Extract the [x, y] coordinate from the center of the cell holding the provided text.  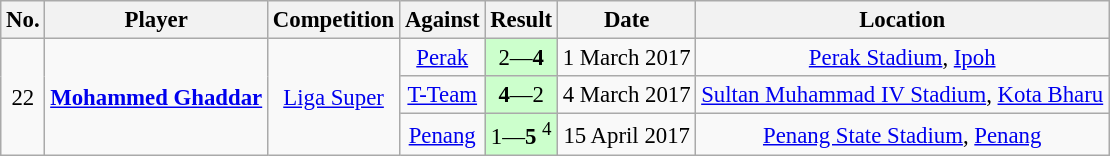
Result [522, 20]
Sultan Muhammad IV Stadium, Kota Bharu [902, 95]
Competition [333, 20]
Penang [442, 135]
No. [23, 20]
Liga Super [333, 98]
2—4 [522, 58]
Date [626, 20]
4 March 2017 [626, 95]
Against [442, 20]
1 March 2017 [626, 58]
Player [156, 20]
Penang State Stadium, Penang [902, 135]
4—2 [522, 95]
1—5 4 [522, 135]
22 [23, 98]
Perak Stadium, Ipoh [902, 58]
T-Team [442, 95]
Location [902, 20]
15 April 2017 [626, 135]
Perak [442, 58]
Mohammed Ghaddar [156, 98]
